Detect which cell encompasses the target text, then output its (x, y) center coordinate. 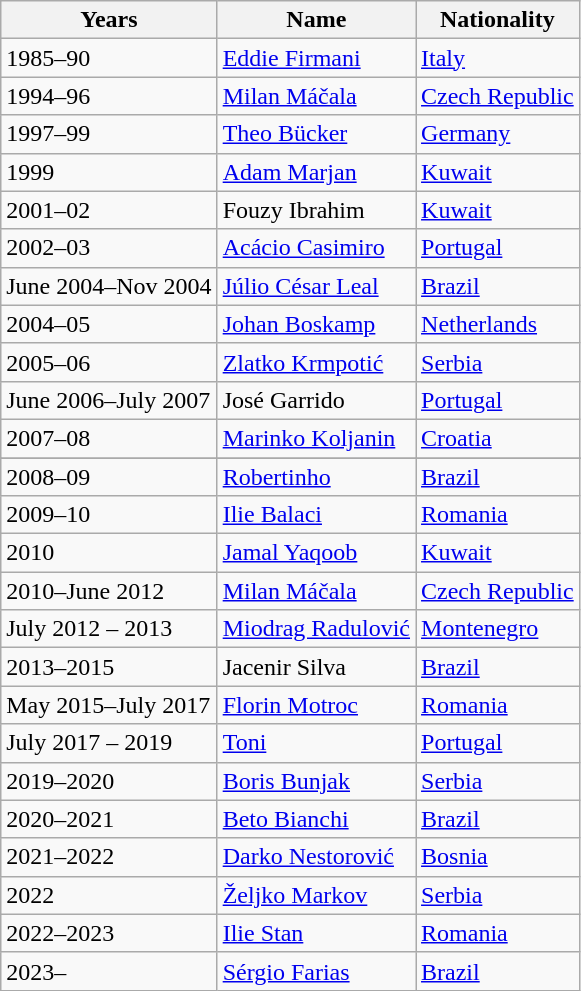
2001–02 (109, 210)
Years (109, 20)
Florin Motroc (316, 705)
Fouzy Ibrahim (316, 210)
Darko Nestorović (316, 857)
2009–10 (109, 515)
Adam Marjan (316, 172)
Germany (498, 134)
May 2015–July 2017 (109, 705)
Eddie Firmani (316, 58)
Beto Bianchi (316, 819)
July 2017 – 2019 (109, 743)
2004–05 (109, 324)
Johan Boskamp (316, 324)
Jamal Yaqoob (316, 553)
Acácio Casimiro (316, 248)
Name (316, 20)
2020–2021 (109, 819)
2023– (109, 971)
Jacenir Silva (316, 667)
Montenegro (498, 629)
July 2012 – 2013 (109, 629)
1994–96 (109, 96)
2008–09 (109, 477)
June 2006–July 2007 (109, 400)
2021–2022 (109, 857)
Netherlands (498, 324)
Robertinho (316, 477)
Miodrag Radulović (316, 629)
2022–2023 (109, 933)
2010 (109, 553)
Júlio César Leal (316, 286)
Theo Bücker (316, 134)
2013–2015 (109, 667)
Željko Markov (316, 895)
Ilie Stan (316, 933)
2002–03 (109, 248)
Marinko Koljanin (316, 438)
June 2004–Nov 2004 (109, 286)
Bosnia (498, 857)
Italy (498, 58)
Toni (316, 743)
José Garrido (316, 400)
Ilie Balaci (316, 515)
Nationality (498, 20)
2005–06 (109, 362)
1999 (109, 172)
Boris Bunjak (316, 781)
Sérgio Farias (316, 971)
1997–99 (109, 134)
2022 (109, 895)
2019–2020 (109, 781)
Croatia (498, 438)
2010–June 2012 (109, 591)
Zlatko Krmpotić (316, 362)
1985–90 (109, 58)
2007–08 (109, 438)
